Provide the (x, y) coordinate of the cell's center where the given text is located.  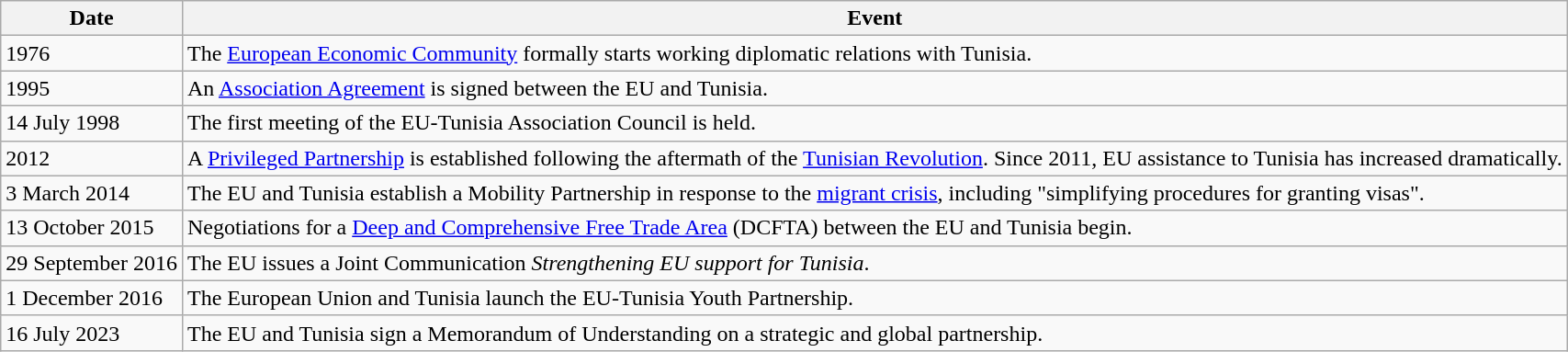
Date (92, 18)
The European Union and Tunisia launch the EU-Tunisia Youth Partnership. (874, 298)
16 July 2023 (92, 333)
The EU issues a Joint Communication Strengthening EU support for Tunisia. (874, 263)
1 December 2016 (92, 298)
2012 (92, 158)
The EU and Tunisia establish a Mobility Partnership in response to the migrant crisis, including "simplifying procedures for granting visas". (874, 193)
An Association Agreement is signed between the EU and Tunisia. (874, 88)
29 September 2016 (92, 263)
The EU and Tunisia sign a Memorandum of Understanding on a strategic and global partnership. (874, 333)
3 March 2014 (92, 193)
The first meeting of the EU-Tunisia Association Council is held. (874, 123)
14 July 1998 (92, 123)
The European Economic Community formally starts working diplomatic relations with Tunisia. (874, 53)
Event (874, 18)
13 October 2015 (92, 228)
Negotiations for a Deep and Comprehensive Free Trade Area (DCFTA) between the EU and Tunisia begin. (874, 228)
1976 (92, 53)
1995 (92, 88)
